Return the [X, Y] coordinate for the center point of the cell that contains the specified text.  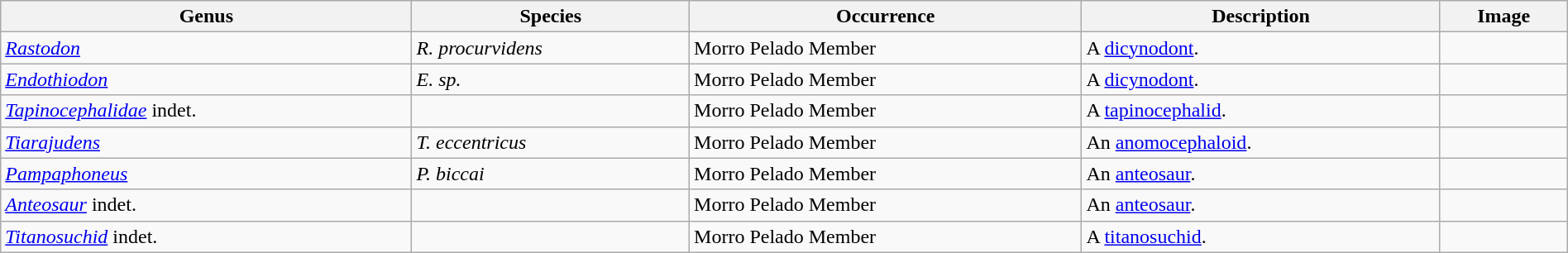
Image [1503, 17]
Anteosaur indet. [207, 205]
Species [551, 17]
R. procurvidens [551, 48]
Tiarajudens [207, 142]
A tapinocephalid. [1260, 111]
A titanosuchid. [1260, 236]
Pampaphoneus [207, 174]
Genus [207, 17]
An anomocephaloid. [1260, 142]
Tapinocephalidae indet. [207, 111]
E. sp. [551, 79]
T. eccentricus [551, 142]
P. biccai [551, 174]
Occurrence [886, 17]
Titanosuchid indet. [207, 236]
Endothiodon [207, 79]
Description [1260, 17]
Rastodon [207, 48]
